From the cell containing the given text, extract its center point as (X, Y) coordinate. 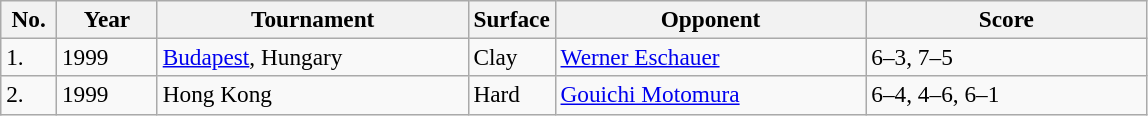
Score (1006, 19)
2. (29, 95)
Gouichi Motomura (710, 95)
No. (29, 19)
Surface (512, 19)
1. (29, 57)
Werner Eschauer (710, 57)
Budapest, Hungary (312, 57)
Year (108, 19)
Clay (512, 57)
6–3, 7–5 (1006, 57)
Hard (512, 95)
Opponent (710, 19)
Tournament (312, 19)
6–4, 4–6, 6–1 (1006, 95)
Hong Kong (312, 95)
